Capture the cell that displays the provided text and extract its (x, y) central coordinate. 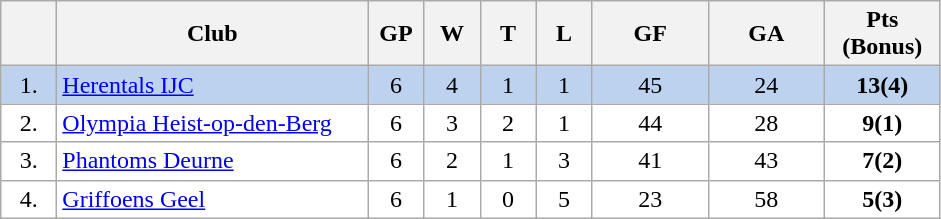
0 (508, 199)
Club (212, 34)
9(1) (882, 123)
43 (766, 161)
45 (650, 85)
GP (396, 34)
5(3) (882, 199)
1. (29, 85)
4 (452, 85)
GA (766, 34)
T (508, 34)
44 (650, 123)
28 (766, 123)
Phantoms Deurne (212, 161)
Griffoens Geel (212, 199)
Olympia Heist-op-den-Berg (212, 123)
13(4) (882, 85)
L (564, 34)
2. (29, 123)
W (452, 34)
41 (650, 161)
58 (766, 199)
5 (564, 199)
Pts (Bonus) (882, 34)
23 (650, 199)
3. (29, 161)
GF (650, 34)
Herentals IJC (212, 85)
7(2) (882, 161)
4. (29, 199)
24 (766, 85)
